Identify which cell holds the provided text, then report its [X, Y] central coordinate. 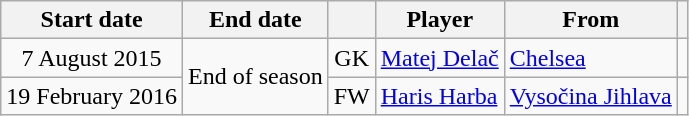
Matej Delač [440, 58]
Vysočina Jihlava [590, 96]
7 August 2015 [92, 58]
End date [255, 20]
19 February 2016 [92, 96]
Chelsea [590, 58]
From [590, 20]
GK [352, 58]
Start date [92, 20]
Haris Harba [440, 96]
FW [352, 96]
Player [440, 20]
End of season [255, 77]
